Output the (x, y) coordinate of the center of the cell containing the given text.  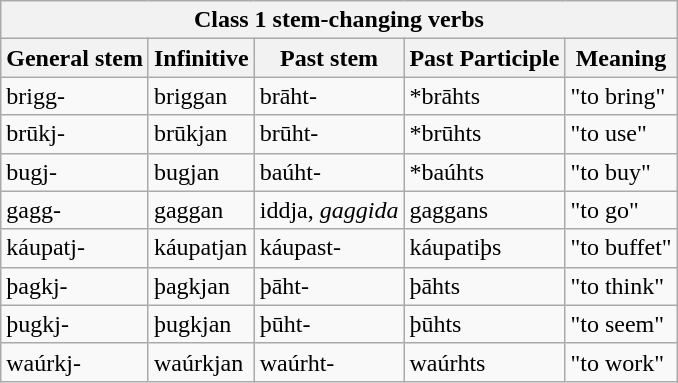
þagkj- (75, 286)
iddja, gaggida (329, 210)
þūhts (484, 324)
"to think" (621, 286)
*baúhts (484, 172)
Infinitive (201, 58)
þugkj- (75, 324)
þāhts (484, 286)
þugkjan (201, 324)
káupatiþs (484, 248)
þūht- (329, 324)
káupatj- (75, 248)
waúrkj- (75, 362)
gaggan (201, 210)
"to work" (621, 362)
Class 1 stem-changing verbs (339, 20)
brūht- (329, 134)
brūkjan (201, 134)
"to buy" (621, 172)
briggan (201, 96)
"to use" (621, 134)
waúrht- (329, 362)
brāht- (329, 96)
brigg- (75, 96)
Past stem (329, 58)
"to bring" (621, 96)
þāht- (329, 286)
waúrhts (484, 362)
"to buffet" (621, 248)
Past Participle (484, 58)
bugjan (201, 172)
waúrkjan (201, 362)
General stem (75, 58)
bugj- (75, 172)
þagkjan (201, 286)
brūkj- (75, 134)
káupast- (329, 248)
káupatjan (201, 248)
*brāhts (484, 96)
*brūhts (484, 134)
"to go" (621, 210)
Meaning (621, 58)
gagg- (75, 210)
baúht- (329, 172)
gaggans (484, 210)
"to seem" (621, 324)
